Locate the cell with the specified text and output its (x, y) center coordinate. 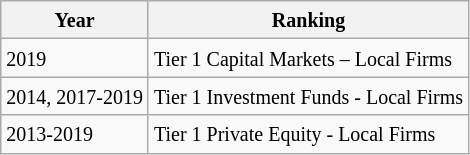
2013-2019 (75, 134)
Tier 1 Private Equity - Local Firms (308, 134)
2014, 2017-2019 (75, 96)
Tier 1 Investment Funds - Local Firms (308, 96)
Year (75, 20)
Ranking (308, 20)
Tier 1 Capital Markets – Local Firms (308, 58)
2019 (75, 58)
